Return (X, Y) of the center of cell containing provided text 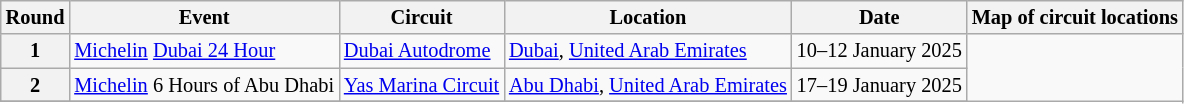
Round (36, 17)
Event (204, 17)
10–12 January 2025 (880, 51)
17–19 January 2025 (880, 85)
Location (648, 17)
Dubai, United Arab Emirates (648, 51)
Michelin Dubai 24 Hour (204, 51)
Yas Marina Circuit (422, 85)
Date (880, 17)
Dubai Autodrome (422, 51)
Map of circuit locations (1075, 17)
Circuit (422, 17)
Abu Dhabi, United Arab Emirates (648, 85)
2 (36, 85)
Michelin 6 Hours of Abu Dhabi (204, 85)
1 (36, 51)
